Find where the given text appears and provide that cell's center as (x, y) coordinate. 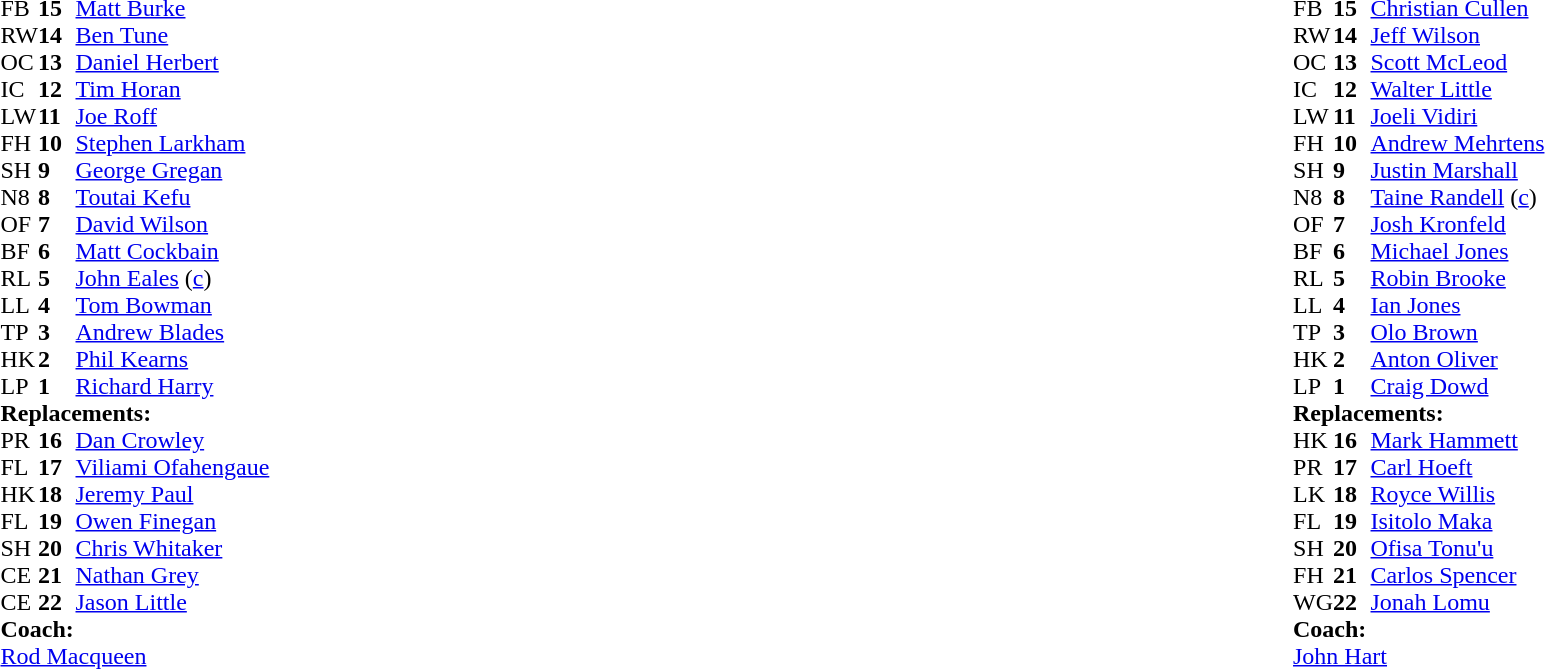
Josh Kronfeld (1458, 224)
Carlos Spencer (1458, 576)
Daniel Herbert (173, 62)
Mark Hammett (1458, 440)
Andrew Mehrtens (1458, 144)
Jason Little (173, 602)
Toutai Kefu (173, 198)
Stephen Larkham (173, 144)
Dan Crowley (173, 440)
Richard Harry (173, 386)
LK (1313, 494)
Nathan Grey (173, 576)
Scott McLeod (1458, 62)
Michael Jones (1458, 252)
Phil Kearns (173, 360)
Tom Bowman (173, 306)
Royce Willis (1458, 494)
Joeli Vidiri (1458, 116)
Andrew Blades (173, 332)
Jonah Lomu (1458, 602)
David Wilson (173, 224)
Matt Cockbain (173, 252)
George Gregan (173, 170)
Olo Brown (1458, 332)
Anton Oliver (1458, 360)
Ben Tune (173, 36)
John Hart (1418, 656)
Jeff Wilson (1458, 36)
WG (1313, 602)
Rod Macqueen (134, 656)
Viliami Ofahengaue (173, 468)
Chris Whitaker (173, 548)
Walter Little (1458, 90)
Isitolo Maka (1458, 522)
Tim Horan (173, 90)
Craig Dowd (1458, 386)
Taine Randell (c) (1458, 198)
Joe Roff (173, 116)
Ofisa Tonu'u (1458, 548)
Jeremy Paul (173, 494)
Justin Marshall (1458, 170)
Carl Hoeft (1458, 468)
Owen Finegan (173, 522)
Ian Jones (1458, 306)
John Eales (c) (173, 278)
Robin Brooke (1458, 278)
